Provide the [X, Y] coordinate of the cell's center where the given text is located.  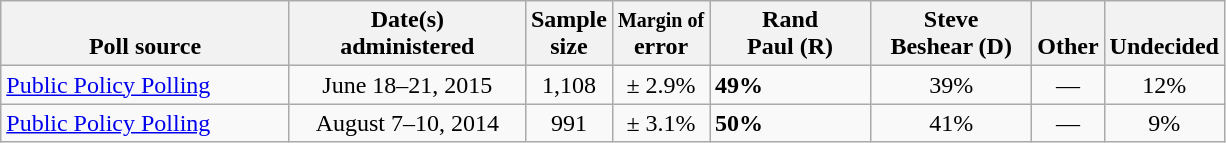
Samplesize [568, 34]
Poll source [146, 34]
39% [952, 85]
SteveBeshear (D) [952, 34]
41% [952, 123]
Date(s)administered [407, 34]
50% [790, 123]
Other [1068, 34]
June 18–21, 2015 [407, 85]
± 2.9% [660, 85]
August 7–10, 2014 [407, 123]
12% [1164, 85]
1,108 [568, 85]
991 [568, 123]
49% [790, 85]
Undecided [1164, 34]
9% [1164, 123]
Margin oferror [660, 34]
± 3.1% [660, 123]
RandPaul (R) [790, 34]
